Scan for the cell matching the given text and deliver its [X, Y] coordinate at center. 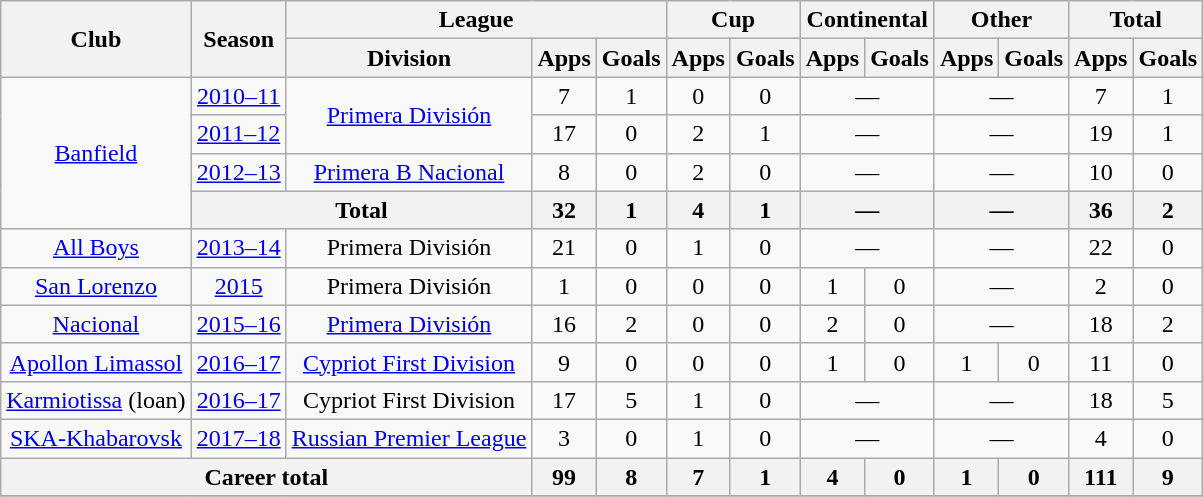
League [476, 20]
19 [1101, 134]
2011–12 [238, 134]
11 [1101, 362]
2015 [238, 286]
Other [1001, 20]
Russian Premier League [409, 438]
16 [564, 324]
Primera B Nacional [409, 172]
36 [1101, 210]
SKA-Khabarovsk [96, 438]
Apollon Limassol [96, 362]
99 [564, 477]
2017–18 [238, 438]
Season [238, 39]
10 [1101, 172]
Banfield [96, 153]
San Lorenzo [96, 286]
2010–11 [238, 96]
Continental [867, 20]
Division [409, 58]
2013–14 [238, 248]
Karmiotissa (loan) [96, 400]
22 [1101, 248]
Nacional [96, 324]
All Boys [96, 248]
3 [564, 438]
21 [564, 248]
2012–13 [238, 172]
2015–16 [238, 324]
111 [1101, 477]
Career total [266, 477]
Cup [733, 20]
Club [96, 39]
32 [564, 210]
